Search for the cell housing the specified text and yield its (X, Y) center coordinate. 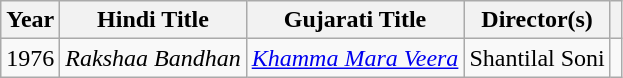
Year (30, 20)
1976 (30, 58)
Shantilal Soni (537, 58)
Khamma Mara Veera (355, 58)
Rakshaa Bandhan (153, 58)
Gujarati Title (355, 20)
Director(s) (537, 20)
Hindi Title (153, 20)
